Search for the cell housing the specified text and yield its (x, y) center coordinate. 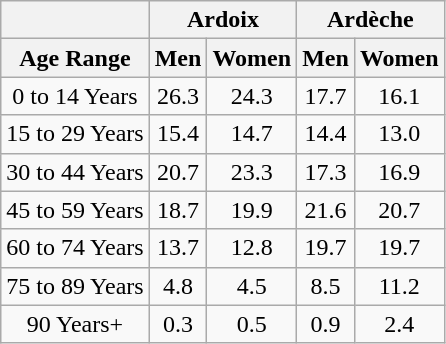
17.3 (326, 172)
60 to 74 Years (75, 248)
17.7 (326, 96)
30 to 44 Years (75, 172)
13.7 (178, 248)
13.0 (399, 134)
Ardèche (370, 20)
75 to 89 Years (75, 286)
4.5 (252, 286)
8.5 (326, 286)
15 to 29 Years (75, 134)
0.5 (252, 324)
4.8 (178, 286)
16.9 (399, 172)
2.4 (399, 324)
0 to 14 Years (75, 96)
14.4 (326, 134)
26.3 (178, 96)
45 to 59 Years (75, 210)
12.8 (252, 248)
19.9 (252, 210)
14.7 (252, 134)
90 Years+ (75, 324)
23.3 (252, 172)
Age Range (75, 58)
0.9 (326, 324)
21.6 (326, 210)
Ardoix (222, 20)
18.7 (178, 210)
16.1 (399, 96)
11.2 (399, 286)
24.3 (252, 96)
15.4 (178, 134)
0.3 (178, 324)
